Provide the [x, y] coordinate of the cell's center where the given text is located.  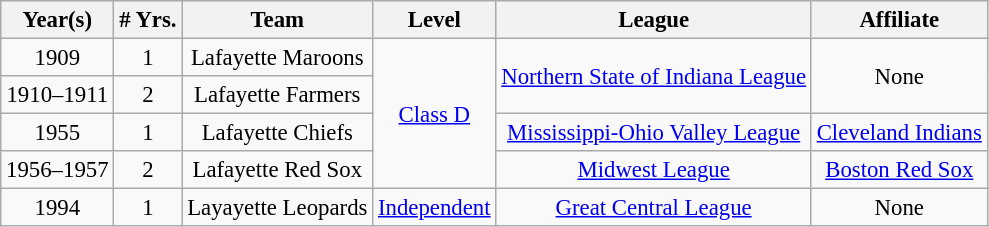
Mississippi-Ohio Valley League [654, 133]
Lafayette Chiefs [278, 133]
Lafayette Farmers [278, 95]
1910–1911 [58, 95]
Team [278, 20]
Level [434, 20]
1909 [58, 58]
Northern State of Indiana League [654, 76]
1956–1957 [58, 170]
Midwest League [654, 170]
Lafayette Maroons [278, 58]
Cleveland Indians [899, 133]
Great Central League [654, 208]
Layayette Leopards [278, 208]
# Yrs. [148, 20]
League [654, 20]
Boston Red Sox [899, 170]
Year(s) [58, 20]
Affiliate [899, 20]
Independent [434, 208]
1955 [58, 133]
Class D [434, 114]
Lafayette Red Sox [278, 170]
1994 [58, 208]
